Search for the cell housing the specified text and yield its (X, Y) center coordinate. 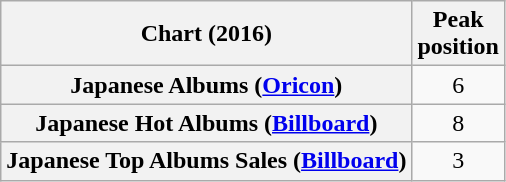
Japanese Hot Albums (Billboard) (206, 123)
Japanese Top Albums Sales (Billboard) (206, 161)
3 (458, 161)
Japanese Albums (Oricon) (206, 85)
Chart (2016) (206, 34)
Peak position (458, 34)
6 (458, 85)
8 (458, 123)
